Capture the cell that displays the provided text and extract its [X, Y] central coordinate. 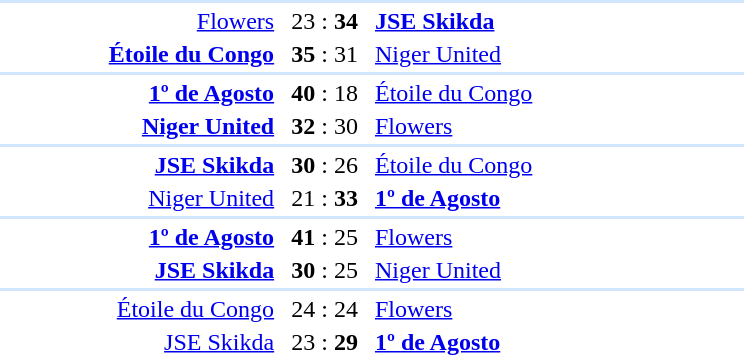
21 : 33 [325, 198]
40 : 18 [325, 93]
30 : 25 [325, 270]
30 : 26 [325, 165]
23 : 34 [325, 21]
41 : 25 [325, 237]
32 : 30 [325, 126]
35 : 31 [325, 54]
24 : 24 [325, 309]
